Locate the cell with the specified text and output its (x, y) center coordinate. 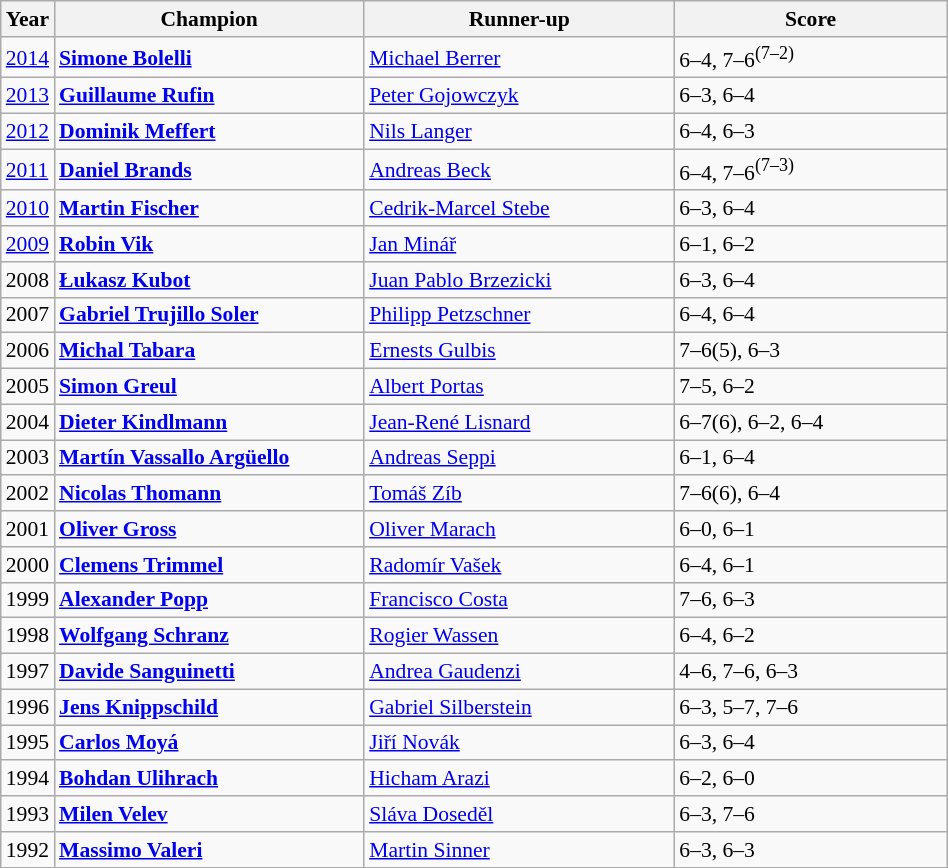
2010 (28, 209)
Sláva Doseděl (519, 814)
Hicham Arazi (519, 779)
Wolfgang Schranz (209, 636)
6–1, 6–2 (810, 244)
2014 (28, 58)
1998 (28, 636)
Cedrik-Marcel Stebe (519, 209)
1996 (28, 707)
4–6, 7–6, 6–3 (810, 672)
Dominik Meffert (209, 132)
Philipp Petzschner (519, 316)
1995 (28, 743)
Oliver Gross (209, 529)
Davide Sanguinetti (209, 672)
Dieter Kindlmann (209, 422)
Oliver Marach (519, 529)
Daniel Brands (209, 170)
2000 (28, 565)
Carlos Moyá (209, 743)
6–3, 5–7, 7–6 (810, 707)
Rogier Wassen (519, 636)
1992 (28, 850)
2001 (28, 529)
6–3, 6–3 (810, 850)
Alexander Popp (209, 601)
Robin Vik (209, 244)
Francisco Costa (519, 601)
7–5, 6–2 (810, 387)
2004 (28, 422)
Runner-up (519, 19)
Gabriel Silberstein (519, 707)
Bohdan Ulihrach (209, 779)
Martin Sinner (519, 850)
6–0, 6–1 (810, 529)
Nicolas Thomann (209, 494)
Jens Knippschild (209, 707)
Nils Langer (519, 132)
1997 (28, 672)
2012 (28, 132)
6–7(6), 6–2, 6–4 (810, 422)
2013 (28, 96)
6–4, 7–6(7–3) (810, 170)
Martín Vassallo Argüello (209, 458)
7–6(6), 6–4 (810, 494)
Andrea Gaudenzi (519, 672)
6–4, 6–4 (810, 316)
6–1, 6–4 (810, 458)
2002 (28, 494)
Score (810, 19)
Jiří Novák (519, 743)
Albert Portas (519, 387)
2006 (28, 351)
2011 (28, 170)
Simone Bolelli (209, 58)
Jean-René Lisnard (519, 422)
6–3, 7–6 (810, 814)
Juan Pablo Brzezicki (519, 280)
6–2, 6–0 (810, 779)
Guillaume Rufin (209, 96)
1999 (28, 601)
Milen Velev (209, 814)
6–4, 6–1 (810, 565)
Gabriel Trujillo Soler (209, 316)
Massimo Valeri (209, 850)
Simon Greul (209, 387)
7–6, 6–3 (810, 601)
Radomír Vašek (519, 565)
2003 (28, 458)
2008 (28, 280)
Jan Minář (519, 244)
Andreas Beck (519, 170)
Clemens Trimmel (209, 565)
2005 (28, 387)
7–6(5), 6–3 (810, 351)
Michal Tabara (209, 351)
Champion (209, 19)
Andreas Seppi (519, 458)
6–4, 6–3 (810, 132)
Michael Berrer (519, 58)
Ernests Gulbis (519, 351)
1994 (28, 779)
Łukasz Kubot (209, 280)
2009 (28, 244)
1993 (28, 814)
Tomáš Zíb (519, 494)
6–4, 6–2 (810, 636)
2007 (28, 316)
Peter Gojowczyk (519, 96)
6–4, 7–6(7–2) (810, 58)
Martin Fischer (209, 209)
Year (28, 19)
